For the text-containing cell, return its midpoint in (X, Y) coordinate format. 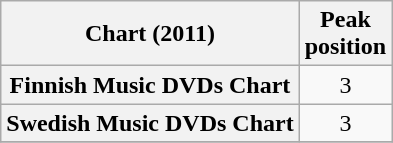
Swedish Music DVDs Chart (150, 123)
Peakposition (345, 34)
Chart (2011) (150, 34)
Finnish Music DVDs Chart (150, 85)
